Provide the (X, Y) coordinate of the cell's center where the given text is located.  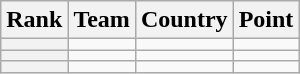
Point (266, 20)
Country (184, 20)
Team (102, 20)
Rank (34, 20)
